Return [X, Y] of the center of cell containing provided text 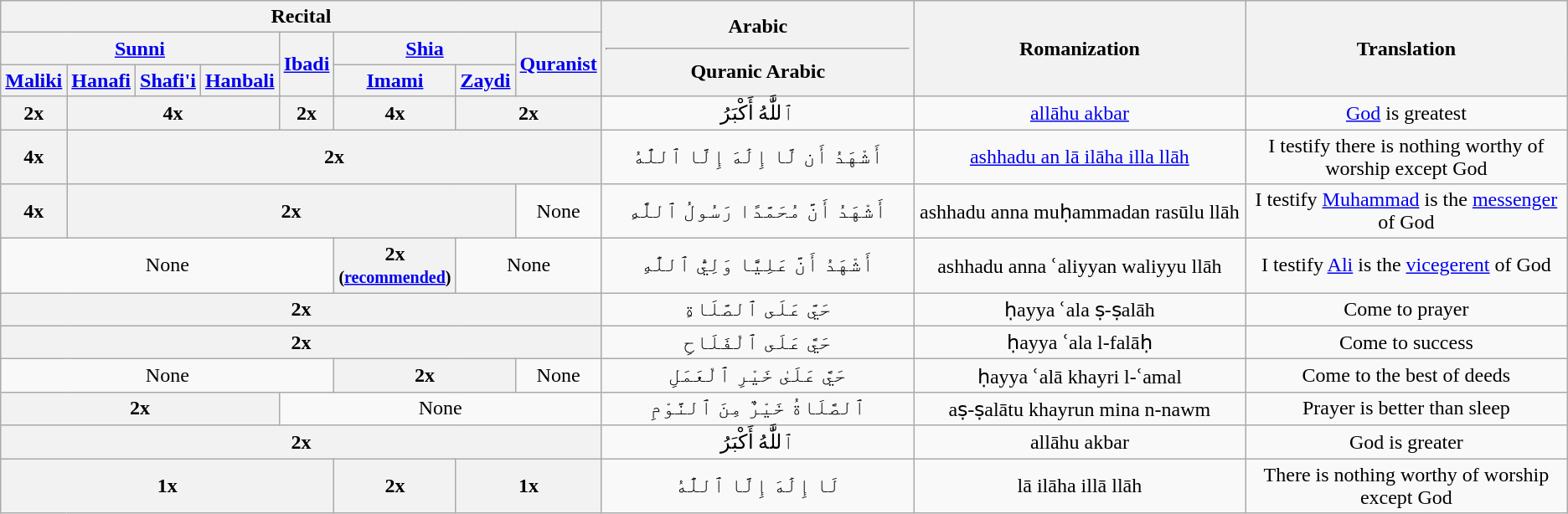
ashhadu anna muḥammadan rasūlu llāh [1079, 211]
I testify there is nothing worthy of worship except God [1407, 156]
ashhadu anna ʿaliyyan waliyyu llāh [1079, 266]
ٱلصَّلَاةُ خَيْرٌ مِنَ ٱلنَّوْمِ [757, 409]
Shafi'i [168, 80]
أَشْهَدُ أَنَّ عَلِيًّا وَلِيُّ ٱللَّٰهِ [757, 266]
Hanbali [240, 80]
Hanafi [101, 80]
لَا إِلَٰهَ إِلَّا ٱللَّٰهُ [757, 486]
Come to prayer [1407, 310]
Romanization [1079, 49]
Come to success [1407, 342]
God is greater [1407, 442]
Maliki [34, 80]
God is greatest [1407, 113]
Shia [425, 49]
lā ilāha illā llāh [1079, 486]
Translation [1407, 49]
ḥayya ʿala ṣ-ṣalāh [1079, 310]
Recital [302, 17]
I testify Ali is the vicegerent of God [1407, 266]
Prayer is better than sleep [1407, 409]
There is nothing worthy of worship except God [1407, 486]
ḥayya ʿala l-falāḥ [1079, 342]
ḥayya ʿalā khayri l-ʿamal [1079, 376]
2x(recommended) [395, 266]
Zaydi [486, 80]
Ibadi [307, 64]
أَشْهَدُ أَنَّ مُحَمَّدًا رَسُولُ ٱللَّٰهِ [757, 211]
Imami [395, 80]
أَشْهَدُ أَن لَّا إِلَٰهَ إِلَّا ٱللَّٰهُ [757, 156]
ArabicQuranic Arabic [757, 49]
حَيَّ عَلَى ٱلْفَلَاحِ [757, 342]
Quranist [558, 64]
ashhadu an lā ilāha illa llāh [1079, 156]
aṣ-ṣalātu khayrun mina n-nawm [1079, 409]
I testify Muhammad is the messenger of God [1407, 211]
حَيَّ عَلَى ٱلصَّلَاةِ [757, 310]
Sunni [140, 49]
Come to the best of deeds [1407, 376]
حَيَّ عَلَىٰ خَيْرِ ٱلْعَمَلِ [757, 376]
